From the cell containing the given text, extract its center point as [X, Y] coordinate. 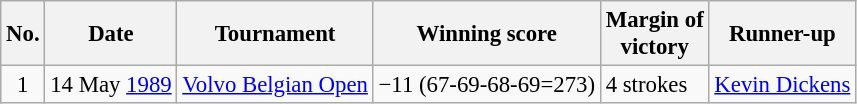
No. [23, 34]
Tournament [275, 34]
−11 (67-69-68-69=273) [486, 85]
Kevin Dickens [782, 85]
Date [111, 34]
Margin ofvictory [654, 34]
1 [23, 85]
Winning score [486, 34]
Volvo Belgian Open [275, 85]
4 strokes [654, 85]
14 May 1989 [111, 85]
Runner-up [782, 34]
